Return the [x, y] coordinate for the center point of the cell that contains the specified text.  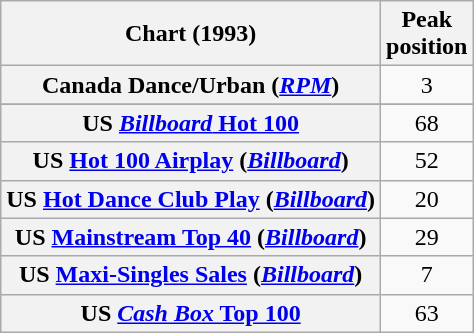
US Hot 100 Airplay (Billboard) [191, 161]
US Hot Dance Club Play (Billboard) [191, 199]
68 [427, 123]
3 [427, 85]
20 [427, 199]
7 [427, 275]
US Cash Box Top 100 [191, 313]
US Maxi-Singles Sales (Billboard) [191, 275]
US Billboard Hot 100 [191, 123]
Chart (1993) [191, 34]
Peakposition [427, 34]
63 [427, 313]
29 [427, 237]
Canada Dance/Urban (RPM) [191, 85]
52 [427, 161]
US Mainstream Top 40 (Billboard) [191, 237]
